Return (X, Y) of the center of cell containing provided text 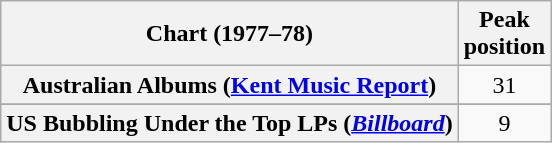
US Bubbling Under the Top LPs (Billboard) (230, 123)
Peakposition (504, 34)
9 (504, 123)
31 (504, 85)
Chart (1977–78) (230, 34)
Australian Albums (Kent Music Report) (230, 85)
